Detect which cell encompasses the target text, then output its (X, Y) center coordinate. 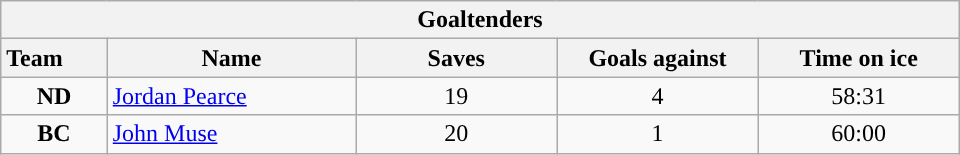
4 (658, 96)
ND (54, 96)
1 (658, 134)
19 (456, 96)
20 (456, 134)
Saves (456, 58)
John Muse (231, 134)
Goals against (658, 58)
Goaltenders (480, 20)
Name (231, 58)
60:00 (858, 134)
Team (54, 58)
Time on ice (858, 58)
Jordan Pearce (231, 96)
BC (54, 134)
58:31 (858, 96)
